Output the [X, Y] coordinate of the center of the cell containing the given text.  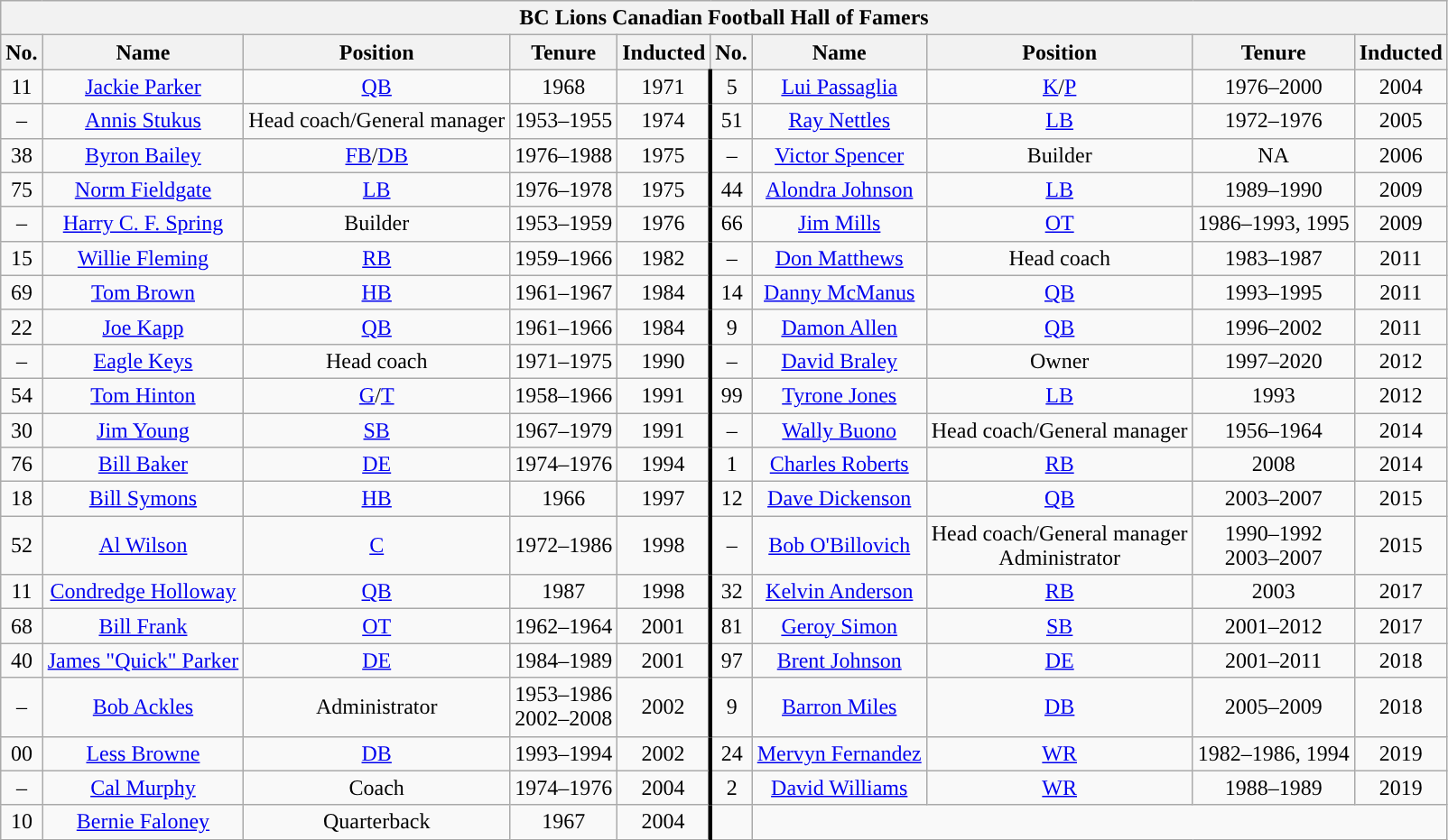
Cal Murphy [143, 788]
1971 [664, 87]
Quarterback [377, 822]
1966 [563, 499]
1986–1993, 1995 [1273, 224]
1961–1966 [563, 327]
Danny McManus [840, 292]
Tyrone Jones [840, 395]
1993–1994 [563, 753]
69 [22, 292]
Geroy Simon [840, 626]
1976 [664, 224]
12 [731, 499]
38 [22, 155]
Byron Bailey [143, 155]
Bob O'Billovich [840, 545]
Jim Young [143, 430]
10 [22, 822]
99 [731, 395]
BC Lions Canadian Football Hall of Famers [724, 18]
Bill Baker [143, 465]
1959–1966 [563, 258]
2005 [1401, 121]
1990 [664, 361]
Dave Dickenson [840, 499]
Bill Frank [143, 626]
Joe Kapp [143, 327]
1987 [563, 592]
Victor Spencer [840, 155]
1976–2000 [1273, 87]
Willie Fleming [143, 258]
1961–1967 [563, 292]
Barron Miles [840, 707]
1972–1986 [563, 545]
15 [22, 258]
Bernie Faloney [143, 822]
1982–1986, 1994 [1273, 753]
Kelvin Anderson [840, 592]
FB/DB [377, 155]
Mervyn Fernandez [840, 753]
G/T [377, 395]
97 [731, 660]
K/P [1060, 87]
Don Matthews [840, 258]
1958–1966 [563, 395]
24 [731, 753]
1976–1988 [563, 155]
1967–1979 [563, 430]
David Braley [840, 361]
Jackie Parker [143, 87]
2001–2012 [1273, 626]
1967 [563, 822]
Charles Roberts [840, 465]
1996–2002 [1273, 327]
1953–1959 [563, 224]
1976–1978 [563, 189]
1993 [1273, 395]
2006 [1401, 155]
00 [22, 753]
Harry C. F. Spring [143, 224]
Jim Mills [840, 224]
1994 [664, 465]
54 [22, 395]
Norm Fieldgate [143, 189]
1982 [664, 258]
1953–1955 [563, 121]
Bill Symons [143, 499]
Annis Stukus [143, 121]
14 [731, 292]
Owner [1060, 361]
1993–1995 [1273, 292]
1990–19922003–2007 [1273, 545]
1953–19862002–2008 [563, 707]
1984–1989 [563, 660]
22 [22, 327]
66 [731, 224]
1972–1976 [1273, 121]
Eagle Keys [143, 361]
44 [731, 189]
1971–1975 [563, 361]
40 [22, 660]
1956–1964 [1273, 430]
Less Browne [143, 753]
18 [22, 499]
1983–1987 [1273, 258]
1974 [664, 121]
30 [22, 430]
Damon Allen [840, 327]
1968 [563, 87]
James "Quick" Parker [143, 660]
32 [731, 592]
75 [22, 189]
1997–2020 [1273, 361]
Coach [377, 788]
Ray Nettles [840, 121]
Alondra Johnson [840, 189]
1997 [664, 499]
51 [731, 121]
1 [731, 465]
52 [22, 545]
Administrator [377, 707]
1988–1989 [1273, 788]
Wally Buono [840, 430]
Bob Ackles [143, 707]
Al Wilson [143, 545]
2003–2007 [1273, 499]
David Williams [840, 788]
1962–1964 [563, 626]
5 [731, 87]
Head coach/General managerAdministrator [1060, 545]
2 [731, 788]
68 [22, 626]
1989–1990 [1273, 189]
Brent Johnson [840, 660]
81 [731, 626]
2003 [1273, 592]
Tom Hinton [143, 395]
2001–2011 [1273, 660]
NA [1273, 155]
Tom Brown [143, 292]
Condredge Holloway [143, 592]
Lui Passaglia [840, 87]
C [377, 545]
2005–2009 [1273, 707]
2008 [1273, 465]
76 [22, 465]
